Capture the cell that displays the provided text and extract its [x, y] central coordinate. 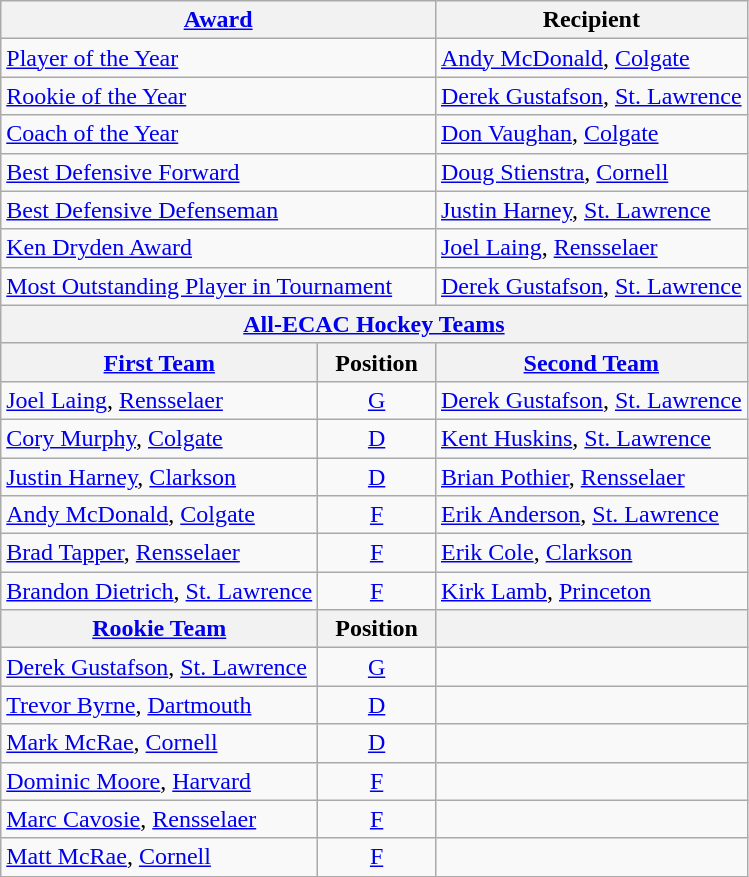
Recipient [591, 20]
Award [218, 20]
Matt McRae, Cornell [160, 857]
Cory Murphy, Colgate [160, 438]
Justin Harney, Clarkson [160, 477]
Marc Cavosie, Rensselaer [160, 819]
Doug Stienstra, Cornell [591, 172]
Second Team [591, 362]
Brandon Dietrich, St. Lawrence [160, 591]
Rookie Team [160, 629]
Ken Dryden Award [218, 248]
Dominic Moore, Harvard [160, 781]
Player of the Year [218, 58]
Kent Huskins, St. Lawrence [591, 438]
Brian Pothier, Rensselaer [591, 477]
Best Defensive Forward [218, 172]
Rookie of the Year [218, 96]
All-ECAC Hockey Teams [374, 324]
Mark McRae, Cornell [160, 743]
Coach of the Year [218, 134]
Justin Harney, St. Lawrence [591, 210]
Erik Cole, Clarkson [591, 553]
Brad Tapper, Rensselaer [160, 553]
Don Vaughan, Colgate [591, 134]
Trevor Byrne, Dartmouth [160, 705]
Best Defensive Defenseman [218, 210]
First Team [160, 362]
Most Outstanding Player in Tournament [218, 286]
Erik Anderson, St. Lawrence [591, 515]
Kirk Lamb, Princeton [591, 591]
